Provide the (x, y) coordinate of the cell's center where the given text is located.  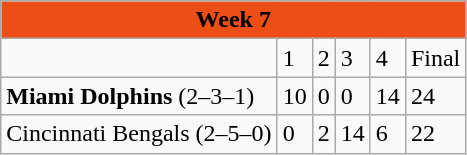
4 (388, 58)
22 (435, 134)
1 (294, 58)
Week 7 (234, 20)
10 (294, 96)
Cincinnati Bengals (2–5–0) (139, 134)
Miami Dolphins (2–3–1) (139, 96)
6 (388, 134)
3 (352, 58)
Final (435, 58)
24 (435, 96)
